Scan for the cell matching the given text and deliver its (X, Y) coordinate at center. 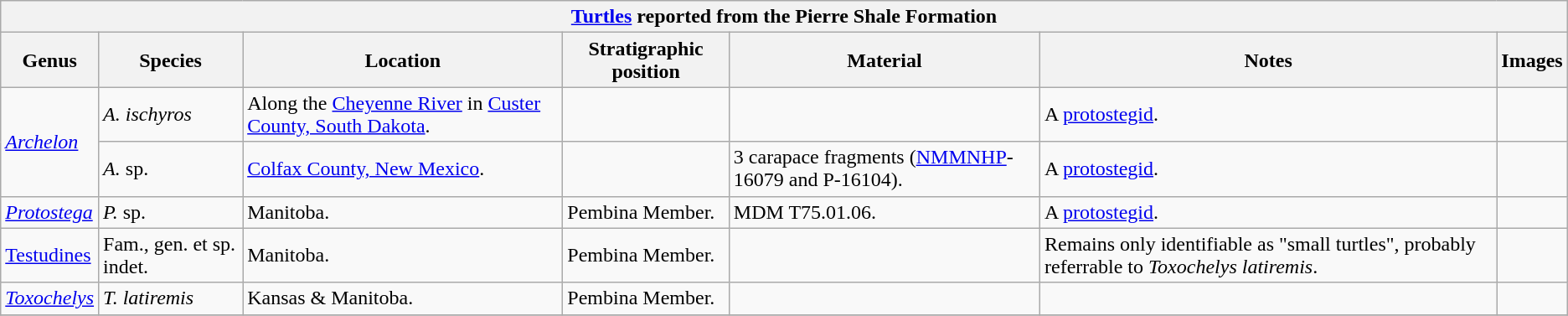
Material (885, 60)
Kansas & Manitoba. (403, 298)
Toxochelys (50, 298)
Stratigraphic position (646, 60)
Turtles reported from the Pierre Shale Formation (784, 17)
Notes (1268, 60)
3 carapace fragments (NMMNHP-16079 and P-16104). (885, 169)
Along the Cheyenne River in Custer County, South Dakota. (403, 114)
Remains only identifiable as "small turtles", probably referrable to Toxochelys latiremis. (1268, 255)
A. ischyros (171, 114)
A. sp. (171, 169)
Protostega (50, 212)
Species (171, 60)
Genus (50, 60)
Fam., gen. et sp. indet. (171, 255)
P. sp. (171, 212)
Images (1532, 60)
Testudines (50, 255)
Location (403, 60)
T. latiremis (171, 298)
Colfax County, New Mexico. (403, 169)
Archelon (50, 142)
MDM T75.01.06. (885, 212)
